Scan for the cell matching the given text and deliver its (X, Y) coordinate at center. 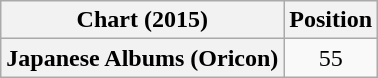
Chart (2015) (142, 20)
Position (331, 20)
Japanese Albums (Oricon) (142, 58)
55 (331, 58)
